From the cell containing the given text, extract its center point as (X, Y) coordinate. 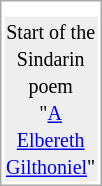
Start of the Sindarin poem"A Elbereth Gilthoniel" (50, 98)
